Extract the [X, Y] coordinate from the center of the cell holding the provided text.  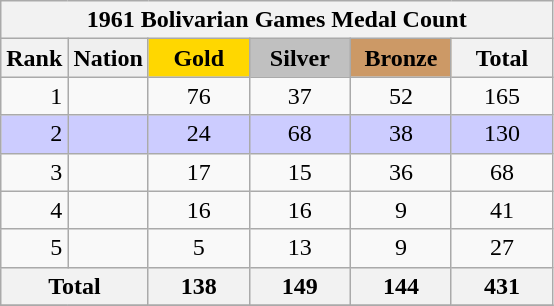
3 [34, 172]
149 [300, 286]
13 [300, 248]
2 [34, 134]
138 [198, 286]
Rank [34, 58]
144 [400, 286]
1961 Bolivarian Games Medal Count [277, 20]
24 [198, 134]
36 [400, 172]
41 [502, 210]
52 [400, 96]
1 [34, 96]
27 [502, 248]
37 [300, 96]
38 [400, 134]
130 [502, 134]
17 [198, 172]
4 [34, 210]
431 [502, 286]
76 [198, 96]
Silver [300, 58]
15 [300, 172]
Bronze [400, 58]
Gold [198, 58]
Nation [108, 58]
165 [502, 96]
